Search for the cell housing the specified text and yield its (x, y) center coordinate. 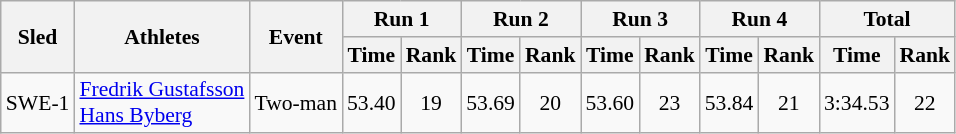
Run 3 (640, 19)
Fredrik GustafssonHans Byberg (162, 102)
SWE-1 (38, 102)
Total (887, 19)
23 (670, 102)
19 (432, 102)
Sled (38, 36)
Run 4 (760, 19)
Run 2 (520, 19)
53.69 (490, 102)
22 (924, 102)
20 (550, 102)
Event (296, 36)
Run 1 (402, 19)
53.40 (372, 102)
Athletes (162, 36)
Two-man (296, 102)
21 (788, 102)
53.60 (610, 102)
3:34.53 (856, 102)
53.84 (730, 102)
